For the text-containing cell, return its midpoint in [X, Y] coordinate format. 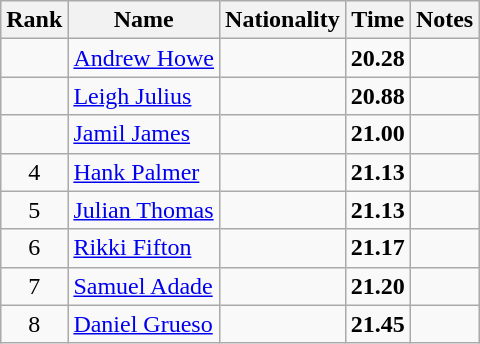
21.20 [378, 286]
Hank Palmer [144, 172]
Samuel Adade [144, 286]
4 [34, 172]
21.00 [378, 134]
Jamil James [144, 134]
Rikki Fifton [144, 248]
5 [34, 210]
Name [144, 20]
Rank [34, 20]
Daniel Grueso [144, 324]
Time [378, 20]
20.28 [378, 58]
Notes [444, 20]
Leigh Julius [144, 96]
20.88 [378, 96]
7 [34, 286]
6 [34, 248]
8 [34, 324]
21.45 [378, 324]
Nationality [283, 20]
Andrew Howe [144, 58]
Julian Thomas [144, 210]
21.17 [378, 248]
